Determine the (x, y) coordinate at the center of the cell enclosing the given text.  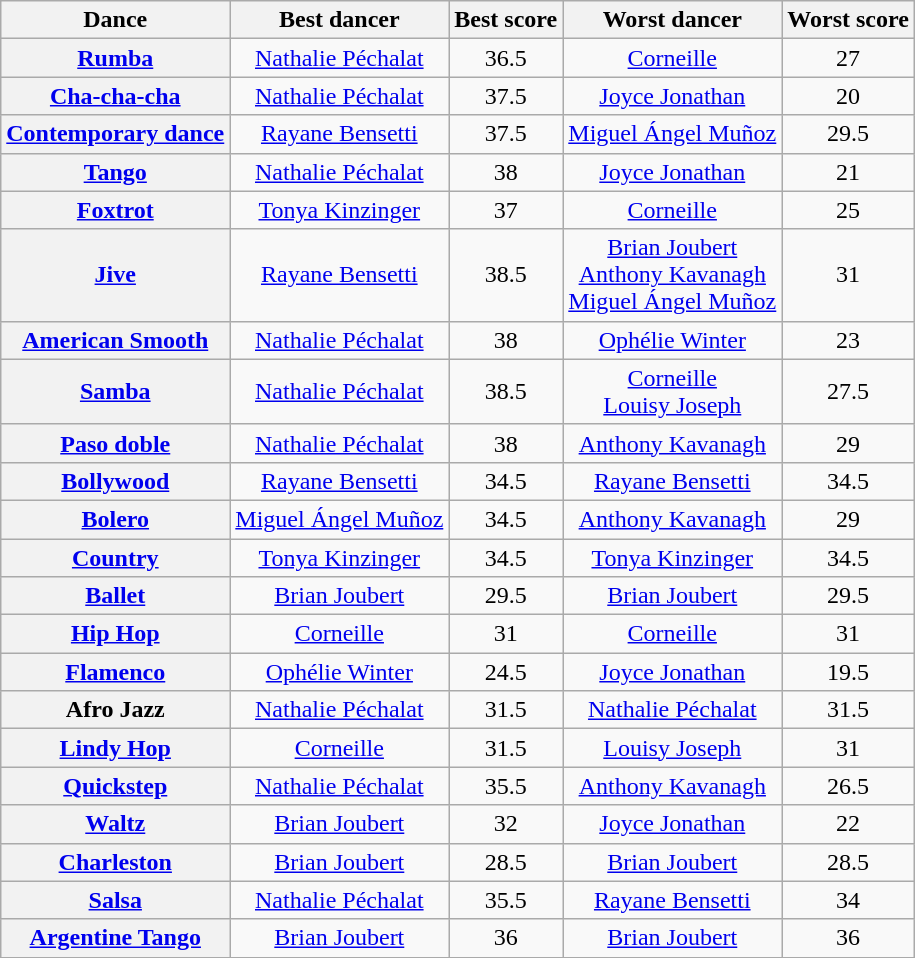
Best score (506, 20)
Charleston (116, 862)
37 (506, 210)
36.5 (506, 58)
Salsa (116, 900)
Country (116, 557)
32 (506, 824)
Flamenco (116, 672)
Ballet (116, 596)
Argentine Tango (116, 938)
Worst score (848, 20)
Worst dancer (672, 20)
34 (848, 900)
Lindy Hop (116, 748)
Rumba (116, 58)
American Smooth (116, 340)
Afro Jazz (116, 710)
25 (848, 210)
27.5 (848, 392)
20 (848, 96)
26.5 (848, 786)
Waltz (116, 824)
Jive (116, 275)
Samba (116, 392)
Bollywood (116, 481)
Best dancer (340, 20)
22 (848, 824)
Foxtrot (116, 210)
Hip Hop (116, 634)
CorneilleLouisy Joseph (672, 392)
Bolero (116, 519)
Dance (116, 20)
24.5 (506, 672)
Paso doble (116, 443)
27 (848, 58)
Louisy Joseph (672, 748)
Tango (116, 172)
Cha-cha-cha (116, 96)
Quickstep (116, 786)
21 (848, 172)
Contemporary dance (116, 134)
23 (848, 340)
19.5 (848, 672)
Brian JoubertAnthony KavanaghMiguel Ángel Muñoz (672, 275)
